Find where the given text appears and provide that cell's center as (X, Y) coordinate. 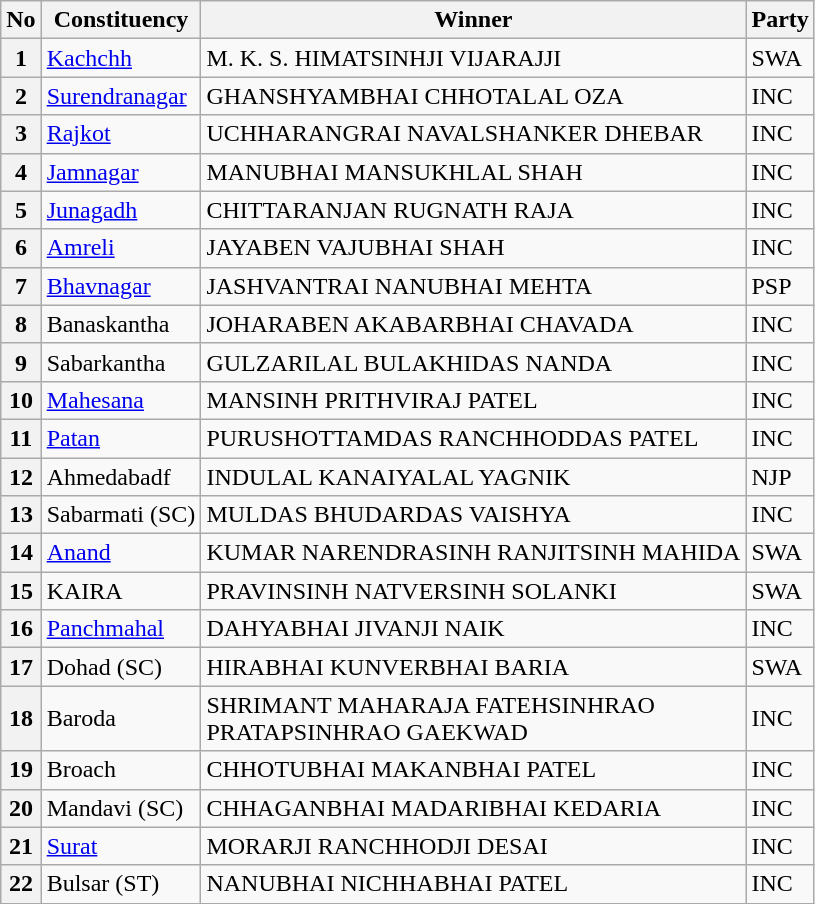
1 (21, 58)
Mandavi (SC) (121, 808)
JOHARABEN AKABARBHAI CHAVADA (474, 324)
21 (21, 846)
9 (21, 362)
Winner (474, 20)
JAYABEN VAJUBHAI SHAH (474, 248)
Kachchh (121, 58)
MANSINH PRITHVIRAJ PATEL (474, 400)
CHHOTUBHAI MAKANBHAI PATEL (474, 770)
Bulsar (ST) (121, 884)
Broach (121, 770)
Constituency (121, 20)
2 (21, 96)
Banaskantha (121, 324)
INDULAL KANAIYALAL YAGNIK (474, 477)
6 (21, 248)
CHITTARANJAN RUGNATH RAJA (474, 210)
Mahesana (121, 400)
MORARJI RANCHHODJI DESAI (474, 846)
13 (21, 515)
5 (21, 210)
Amreli (121, 248)
Rajkot (121, 134)
Surendranagar (121, 96)
Surat (121, 846)
15 (21, 591)
Anand (121, 553)
Baroda (121, 718)
CHHAGANBHAI MADARIBHAI KEDARIA (474, 808)
PRAVINSINH NATVERSINH SOLANKI (474, 591)
Bhavnagar (121, 286)
Sabarkantha (121, 362)
JASHVANTRAI NANUBHAI MEHTA (474, 286)
PURUSHOTTAMDAS RANCHHODDAS PATEL (474, 438)
Jamnagar (121, 172)
NJP (780, 477)
MANUBHAI MANSUKHLAL SHAH (474, 172)
GULZARILAL BULAKHIDAS NANDA (474, 362)
19 (21, 770)
22 (21, 884)
12 (21, 477)
NANUBHAI NICHHABHAI PATEL (474, 884)
Junagadh (121, 210)
DAHYABHAI JIVANJI NAIK (474, 629)
14 (21, 553)
UCHHARANGRAI NAVALSHANKER DHEBAR (474, 134)
KAIRA (121, 591)
Patan (121, 438)
MULDAS BHUDARDAS VAISHYA (474, 515)
4 (21, 172)
KUMAR NARENDRASINH RANJITSINH MAHIDA (474, 553)
PSP (780, 286)
18 (21, 718)
10 (21, 400)
No (21, 20)
Ahmedabadf (121, 477)
3 (21, 134)
17 (21, 667)
Party (780, 20)
Panchmahal (121, 629)
M. K. S. HIMATSINHJI VIJARAJJI (474, 58)
Sabarmati (SC) (121, 515)
11 (21, 438)
Dohad (SC) (121, 667)
GHANSHYAMBHAI CHHOTALAL OZA (474, 96)
8 (21, 324)
7 (21, 286)
20 (21, 808)
16 (21, 629)
SHRIMANT MAHARAJA FATEHSINHRAOPRATAPSINHRAO GAEKWAD (474, 718)
HIRABHAI KUNVERBHAI BARIA (474, 667)
